Provide the (x, y) coordinate of the cell's center where the given text is located.  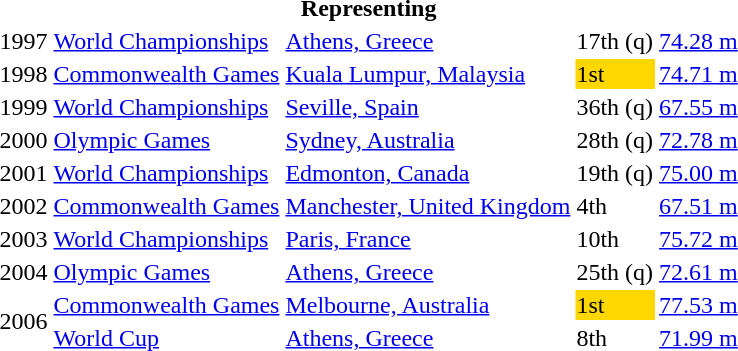
19th (q) (615, 173)
Kuala Lumpur, Malaysia (428, 74)
25th (q) (615, 272)
Seville, Spain (428, 107)
Melbourne, Australia (428, 305)
Edmonton, Canada (428, 173)
36th (q) (615, 107)
Paris, France (428, 239)
4th (615, 206)
10th (615, 239)
28th (q) (615, 140)
Sydney, Australia (428, 140)
17th (q) (615, 41)
Manchester, United Kingdom (428, 206)
